Search for the cell housing the specified text and yield its (x, y) center coordinate. 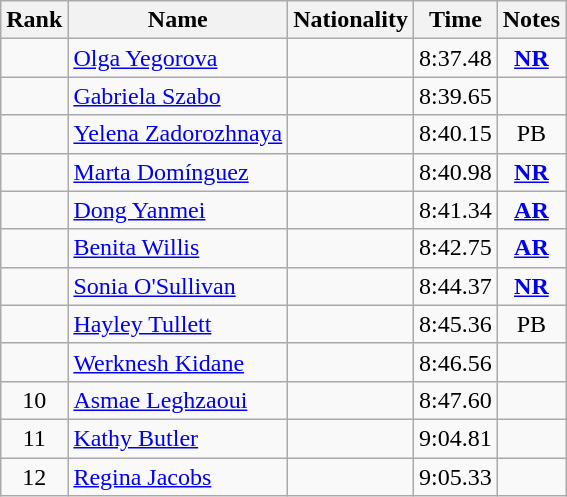
Marta Domínguez (178, 172)
Benita Willis (178, 248)
Olga Yegorova (178, 58)
8:45.36 (455, 324)
10 (34, 400)
Dong Yanmei (178, 210)
Gabriela Szabo (178, 96)
8:47.60 (455, 400)
12 (34, 477)
Regina Jacobs (178, 477)
8:44.37 (455, 286)
Werknesh Kidane (178, 362)
Kathy Butler (178, 438)
Rank (34, 20)
8:37.48 (455, 58)
8:39.65 (455, 96)
8:40.15 (455, 134)
8:41.34 (455, 210)
Name (178, 20)
Notes (531, 20)
Time (455, 20)
Hayley Tullett (178, 324)
9:04.81 (455, 438)
8:42.75 (455, 248)
11 (34, 438)
8:46.56 (455, 362)
Asmae Leghzaoui (178, 400)
Sonia O'Sullivan (178, 286)
9:05.33 (455, 477)
Nationality (351, 20)
8:40.98 (455, 172)
Yelena Zadorozhnaya (178, 134)
